From the cell containing the given text, extract its center point as (X, Y) coordinate. 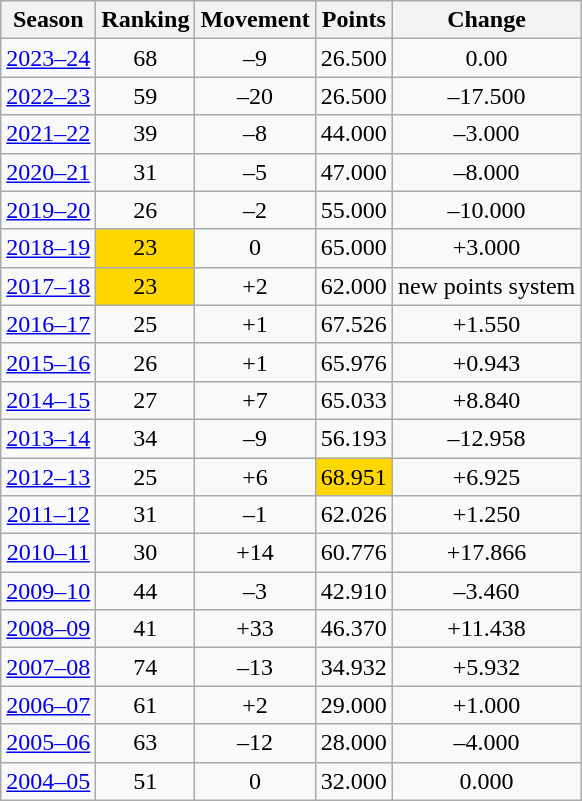
–12 (255, 743)
2013–14 (48, 438)
2014–15 (48, 400)
30 (146, 553)
+1.000 (486, 705)
51 (146, 781)
34 (146, 438)
2004–05 (48, 781)
2006–07 (48, 705)
Movement (255, 20)
–20 (255, 96)
68 (146, 58)
34.932 (354, 667)
+3.000 (486, 248)
2005–06 (48, 743)
59 (146, 96)
65.000 (354, 248)
+0.943 (486, 362)
67.526 (354, 324)
29.000 (354, 705)
–10.000 (486, 210)
+8.840 (486, 400)
56.193 (354, 438)
–17.500 (486, 96)
2018–19 (48, 248)
2016–17 (48, 324)
+7 (255, 400)
28.000 (354, 743)
46.370 (354, 629)
–5 (255, 172)
Ranking (146, 20)
2008–09 (48, 629)
2023–24 (48, 58)
–8 (255, 134)
Points (354, 20)
60.776 (354, 553)
–3 (255, 591)
+17.866 (486, 553)
2019–20 (48, 210)
–12.958 (486, 438)
+33 (255, 629)
42.910 (354, 591)
44 (146, 591)
61 (146, 705)
2012–13 (48, 477)
62.026 (354, 515)
65.976 (354, 362)
+6 (255, 477)
+1.250 (486, 515)
74 (146, 667)
Season (48, 20)
+1.550 (486, 324)
Change (486, 20)
63 (146, 743)
2022–23 (48, 96)
+6.925 (486, 477)
–3.000 (486, 134)
2015–16 (48, 362)
47.000 (354, 172)
–3.460 (486, 591)
new points system (486, 286)
2017–18 (48, 286)
+11.438 (486, 629)
–2 (255, 210)
2020–21 (48, 172)
0.00 (486, 58)
65.033 (354, 400)
2009–10 (48, 591)
2021–22 (48, 134)
62.000 (354, 286)
+14 (255, 553)
39 (146, 134)
+5.932 (486, 667)
0.000 (486, 781)
32.000 (354, 781)
2011–12 (48, 515)
68.951 (354, 477)
2007–08 (48, 667)
27 (146, 400)
–8.000 (486, 172)
55.000 (354, 210)
44.000 (354, 134)
41 (146, 629)
–13 (255, 667)
2010–11 (48, 553)
–4.000 (486, 743)
–1 (255, 515)
